For the text-containing cell, return its midpoint in [x, y] coordinate format. 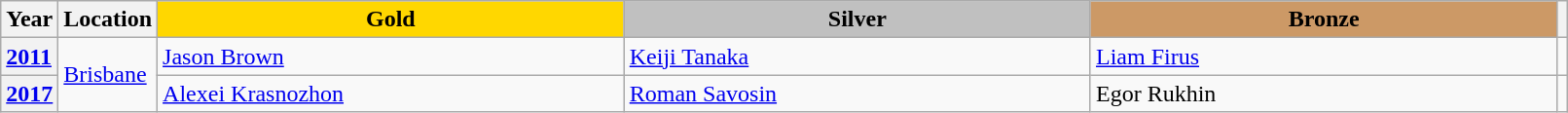
Roman Savosin [857, 94]
Egor Rukhin [1324, 94]
Location [108, 19]
2017 [29, 94]
Jason Brown [391, 56]
Liam Firus [1324, 56]
2011 [29, 56]
Brisbane [108, 75]
Bronze [1324, 19]
Gold [391, 19]
Year [29, 19]
Alexei Krasnozhon [391, 94]
Silver [857, 19]
Keiji Tanaka [857, 56]
